Output the (x, y) coordinate of the center of the cell containing the given text.  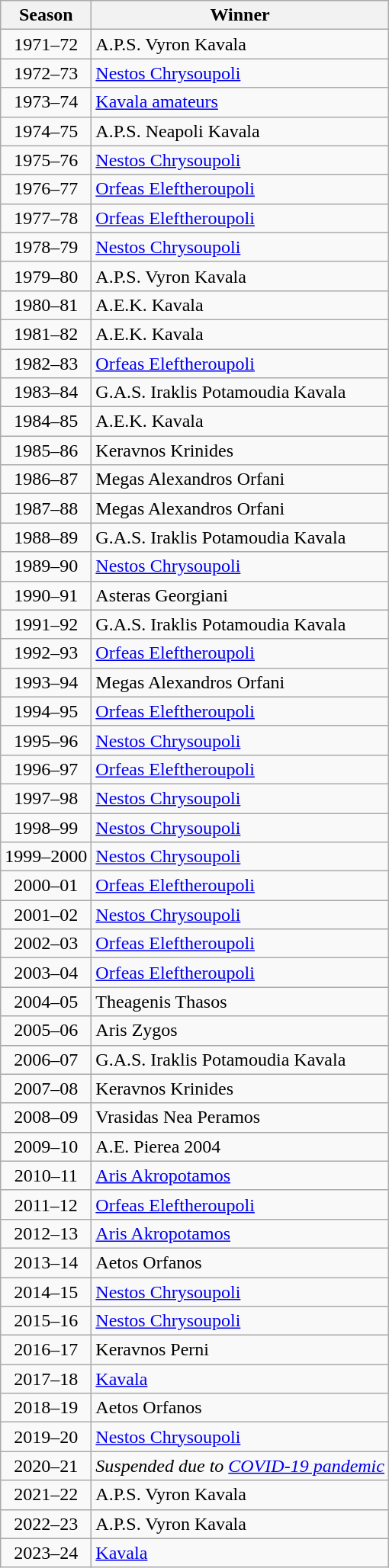
2015–16 (46, 1321)
A.P.S. Neapoli Kavala (240, 131)
1984–85 (46, 422)
1977–78 (46, 218)
1973–74 (46, 102)
2011–12 (46, 1204)
A.E. Pierea 2004 (240, 1146)
1975–76 (46, 160)
2005–06 (46, 1031)
2014–15 (46, 1292)
2001–02 (46, 915)
2004–05 (46, 1002)
1997–98 (46, 798)
1988–89 (46, 537)
2008–09 (46, 1117)
1972–73 (46, 73)
1999–2000 (46, 857)
Vrasidas Nea Peramos (240, 1117)
2020–21 (46, 1466)
1976–77 (46, 189)
Suspended due to COVID-19 pandemic (240, 1466)
1978–79 (46, 247)
2003–04 (46, 973)
2006–07 (46, 1060)
Keravnos Perni (240, 1350)
1987–88 (46, 508)
1993–94 (46, 682)
Asteras Georgiani (240, 595)
2019–20 (46, 1437)
1994–95 (46, 711)
2017–18 (46, 1379)
2013–14 (46, 1262)
1990–91 (46, 595)
2002–03 (46, 944)
1971–72 (46, 44)
1992–93 (46, 653)
1982–83 (46, 364)
2018–19 (46, 1408)
1983–84 (46, 393)
1996–97 (46, 769)
1998–99 (46, 827)
Kavala amateurs (240, 102)
1991–92 (46, 624)
1995–96 (46, 740)
1986–87 (46, 479)
2009–10 (46, 1146)
2023–24 (46, 1553)
1974–75 (46, 131)
2022–23 (46, 1524)
1980–81 (46, 305)
2000–01 (46, 886)
2012–13 (46, 1233)
Winner (240, 15)
1979–80 (46, 276)
1985–86 (46, 451)
Theagenis Thasos (240, 1002)
2016–17 (46, 1350)
1981–82 (46, 334)
Aris Zygos (240, 1031)
2021–22 (46, 1495)
Season (46, 15)
1989–90 (46, 566)
2007–08 (46, 1089)
2010–11 (46, 1175)
